Locate the cell with the specified text and output its [X, Y] center coordinate. 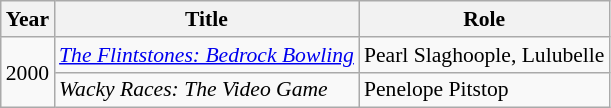
Title [206, 19]
Wacky Races: The Video Game [206, 90]
Pearl Slaghoople, Lulubelle [484, 55]
2000 [28, 72]
Year [28, 19]
Penelope Pitstop [484, 90]
Role [484, 19]
The Flintstones: Bedrock Bowling [206, 55]
